Search for the cell housing the specified text and yield its [x, y] center coordinate. 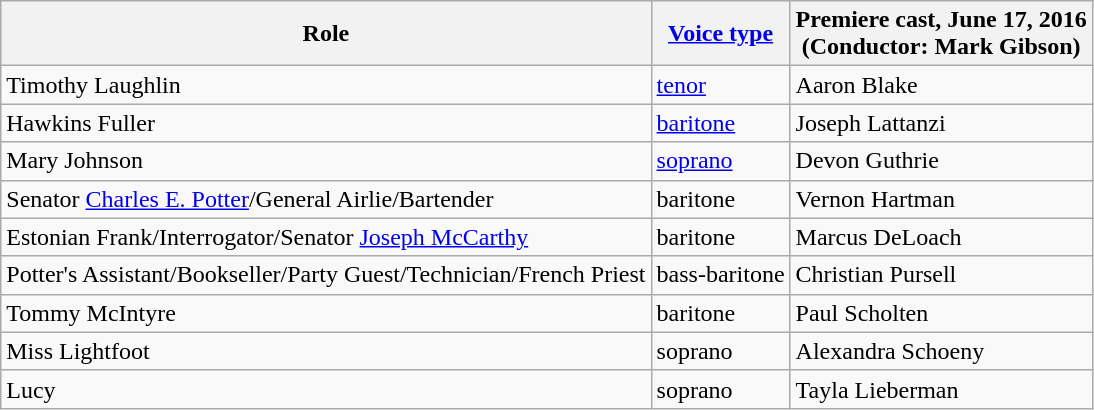
Paul Scholten [941, 313]
Aaron Blake [941, 85]
Timothy Laughlin [326, 85]
Marcus DeLoach [941, 237]
Joseph Lattanzi [941, 123]
Voice type [720, 34]
Potter's Assistant/Bookseller/Party Guest/Technician/French Priest [326, 275]
Miss Lightfoot [326, 351]
tenor [720, 85]
Devon Guthrie [941, 161]
Estonian Frank/Interrogator/Senator Joseph McCarthy [326, 237]
Role [326, 34]
Premiere cast, June 17, 2016(Conductor: Mark Gibson) [941, 34]
Senator Charles E. Potter/General Airlie/Bartender [326, 199]
Vernon Hartman [941, 199]
Hawkins Fuller [326, 123]
Alexandra Schoeny [941, 351]
Lucy [326, 389]
Tayla Lieberman [941, 389]
Christian Pursell [941, 275]
Mary Johnson [326, 161]
Tommy McIntyre [326, 313]
bass-baritone [720, 275]
